Scan for the cell matching the given text and deliver its [X, Y] coordinate at center. 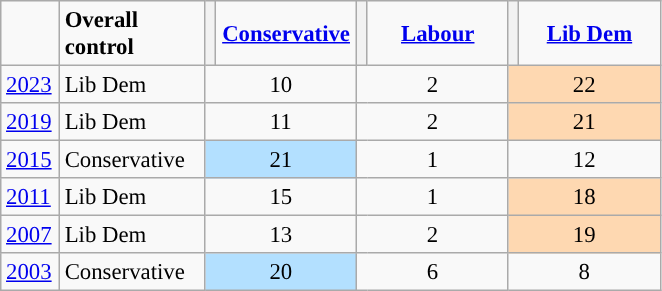
2011 [30, 197]
11 [281, 122]
2015 [30, 160]
22 [584, 85]
2023 [30, 85]
15 [281, 197]
12 [584, 160]
13 [281, 235]
Labour [438, 34]
2007 [30, 235]
2019 [30, 122]
19 [584, 235]
18 [584, 197]
Overall control [132, 34]
10 [281, 85]
